Output the (x, y) coordinate of the center of the cell containing the given text.  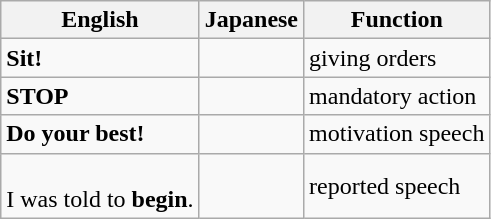
Japanese (251, 20)
I was told to begin. (100, 186)
English (100, 20)
giving orders (397, 58)
Function (397, 20)
mandatory action (397, 96)
Do your best! (100, 134)
Sit! (100, 58)
motivation speech (397, 134)
reported speech (397, 186)
STOP (100, 96)
